Scan for the cell matching the given text and deliver its (x, y) coordinate at center. 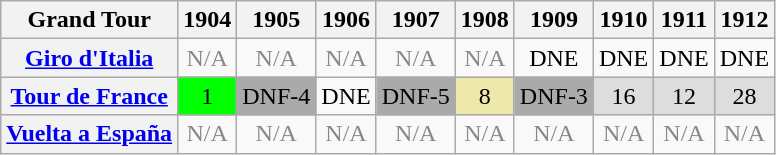
Tour de France (90, 96)
DNF-4 (276, 96)
Vuelta a España (90, 134)
12 (684, 96)
DNF-5 (416, 96)
1907 (416, 20)
1910 (623, 20)
16 (623, 96)
1912 (744, 20)
1909 (554, 20)
1905 (276, 20)
Grand Tour (90, 20)
1904 (208, 20)
1 (208, 96)
DNF-3 (554, 96)
Giro d'Italia (90, 58)
1911 (684, 20)
28 (744, 96)
1906 (346, 20)
1908 (484, 20)
8 (484, 96)
